Output the (x, y) coordinate of the center of the cell containing the given text.  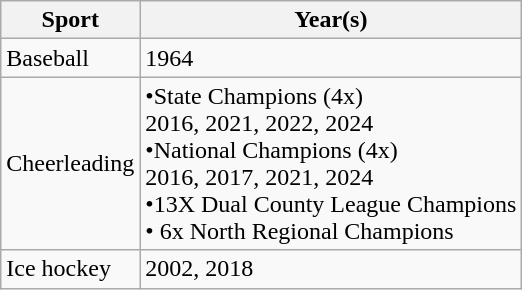
Cheerleading (70, 164)
Year(s) (331, 20)
Sport (70, 20)
Ice hockey (70, 269)
Baseball (70, 58)
2002, 2018 (331, 269)
1964 (331, 58)
